Output the (x, y) coordinate of the center of the cell containing the given text.  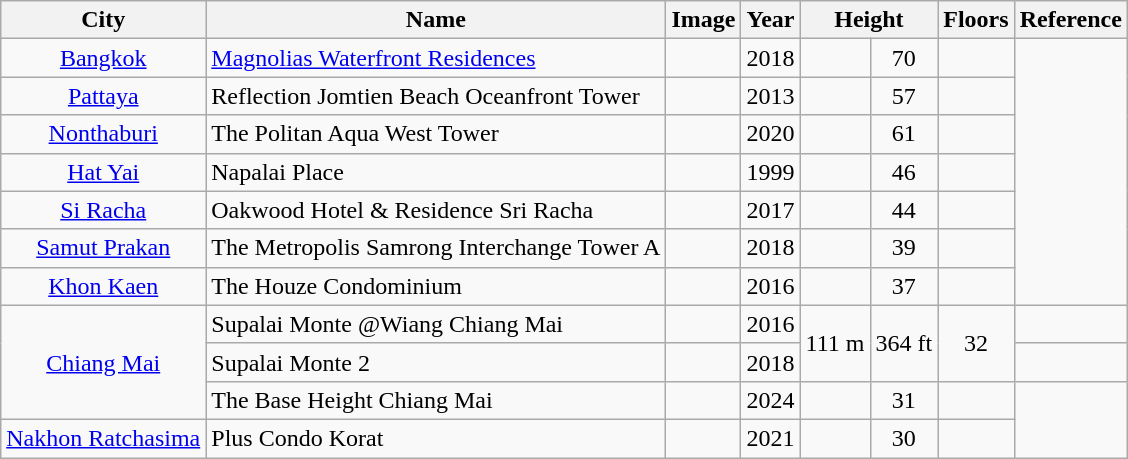
30 (904, 438)
City (104, 20)
44 (904, 210)
Oakwood Hotel & Residence Sri Racha (436, 210)
2017 (770, 210)
Plus Condo Korat (436, 438)
61 (904, 134)
70 (904, 58)
The Metropolis Samrong Interchange Tower A (436, 248)
39 (904, 248)
Nakhon Ratchasima (104, 438)
2013 (770, 96)
31 (904, 400)
Reflection Jomtien Beach Oceanfront Tower (436, 96)
Reference (1070, 20)
Hat Yai (104, 172)
57 (904, 96)
Samut Prakan (104, 248)
111 m (835, 343)
The Houze Condominium (436, 286)
Name (436, 20)
The Base Height Chiang Mai (436, 400)
Magnolias Waterfront Residences (436, 58)
Supalai Monte @Wiang Chiang Mai (436, 324)
364 ft (904, 343)
32 (976, 343)
Floors (976, 20)
2021 (770, 438)
Pattaya (104, 96)
Supalai Monte 2 (436, 362)
2020 (770, 134)
Si Racha (104, 210)
2024 (770, 400)
Khon Kaen (104, 286)
Image (704, 20)
46 (904, 172)
Chiang Mai (104, 362)
The Politan Aqua West Tower (436, 134)
1999 (770, 172)
Year (770, 20)
Napalai Place (436, 172)
Height (869, 20)
Bangkok (104, 58)
Nonthaburi (104, 134)
37 (904, 286)
